For the text-containing cell, return its midpoint in [x, y] coordinate format. 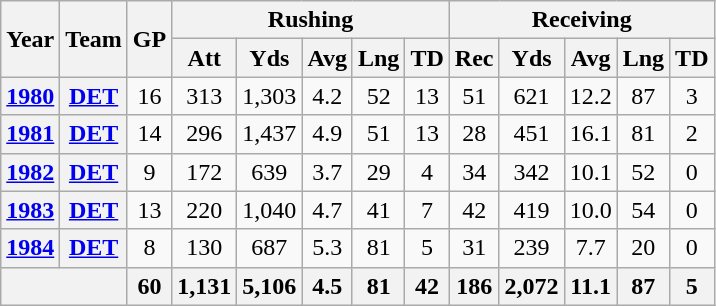
16.1 [590, 134]
4.9 [328, 134]
28 [474, 134]
Year [30, 39]
7 [427, 210]
186 [474, 286]
342 [532, 172]
41 [378, 210]
7.7 [590, 248]
12.2 [590, 96]
687 [270, 248]
621 [532, 96]
5,106 [270, 286]
1,131 [204, 286]
10.0 [590, 210]
11.1 [590, 286]
419 [532, 210]
172 [204, 172]
16 [149, 96]
451 [532, 134]
60 [149, 286]
313 [204, 96]
1,303 [270, 96]
239 [532, 248]
3 [692, 96]
1983 [30, 210]
2,072 [532, 286]
5.3 [328, 248]
4.2 [328, 96]
20 [643, 248]
2 [692, 134]
4 [427, 172]
Att [204, 58]
296 [204, 134]
1981 [30, 134]
Team [94, 39]
Receiving [582, 20]
3.7 [328, 172]
29 [378, 172]
639 [270, 172]
14 [149, 134]
1984 [30, 248]
54 [643, 210]
220 [204, 210]
Rushing [311, 20]
10.1 [590, 172]
34 [474, 172]
GP [149, 39]
Rec [474, 58]
31 [474, 248]
4.5 [328, 286]
8 [149, 248]
1980 [30, 96]
130 [204, 248]
1,437 [270, 134]
4.7 [328, 210]
1982 [30, 172]
1,040 [270, 210]
9 [149, 172]
